For the text-containing cell, return its midpoint in (X, Y) coordinate format. 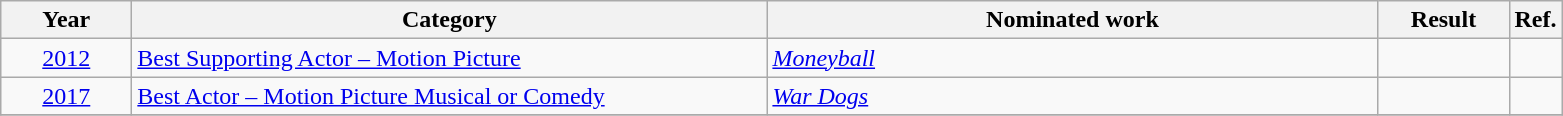
2017 (66, 96)
Nominated work (1072, 20)
Ref. (1536, 20)
Best Supporting Actor – Motion Picture (450, 58)
Year (66, 20)
Best Actor – Motion Picture Musical or Comedy (450, 96)
Result (1444, 20)
War Dogs (1072, 96)
Moneyball (1072, 58)
2012 (66, 58)
Category (450, 20)
